From the cell containing the given text, extract its center point as (x, y) coordinate. 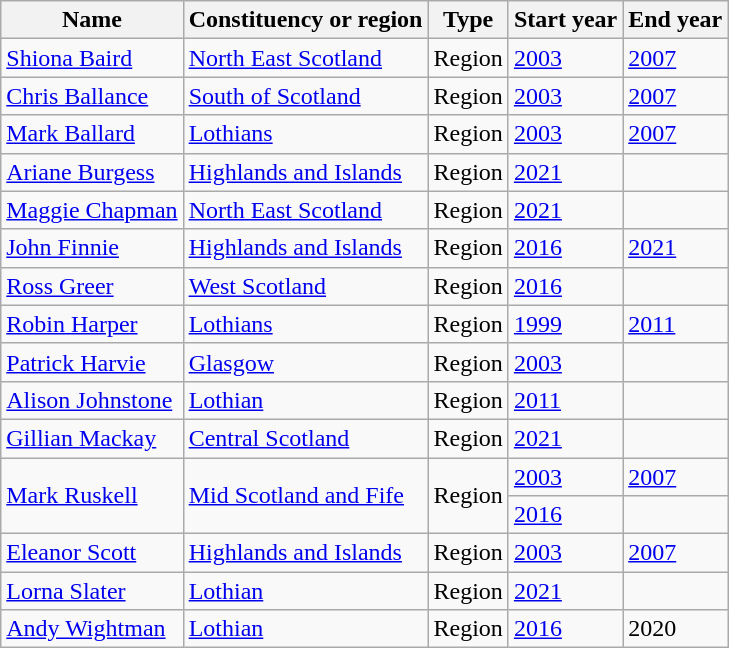
Eleanor Scott (92, 553)
Constituency or region (306, 20)
Start year (565, 20)
Mid Scotland and Fife (306, 496)
Central Scotland (306, 438)
2020 (676, 629)
Patrick Harvie (92, 362)
Shiona Baird (92, 58)
End year (676, 20)
Lorna Slater (92, 591)
Name (92, 20)
Ariane Burgess (92, 172)
Mark Ballard (92, 134)
Ross Greer (92, 286)
Andy Wightman (92, 629)
1999 (565, 324)
Glasgow (306, 362)
John Finnie (92, 248)
Mark Ruskell (92, 496)
Maggie Chapman (92, 210)
South of Scotland (306, 96)
Alison Johnstone (92, 400)
Type (468, 20)
West Scotland (306, 286)
Robin Harper (92, 324)
Chris Ballance (92, 96)
Gillian Mackay (92, 438)
